Locate the cell with the specified text and output its (x, y) center coordinate. 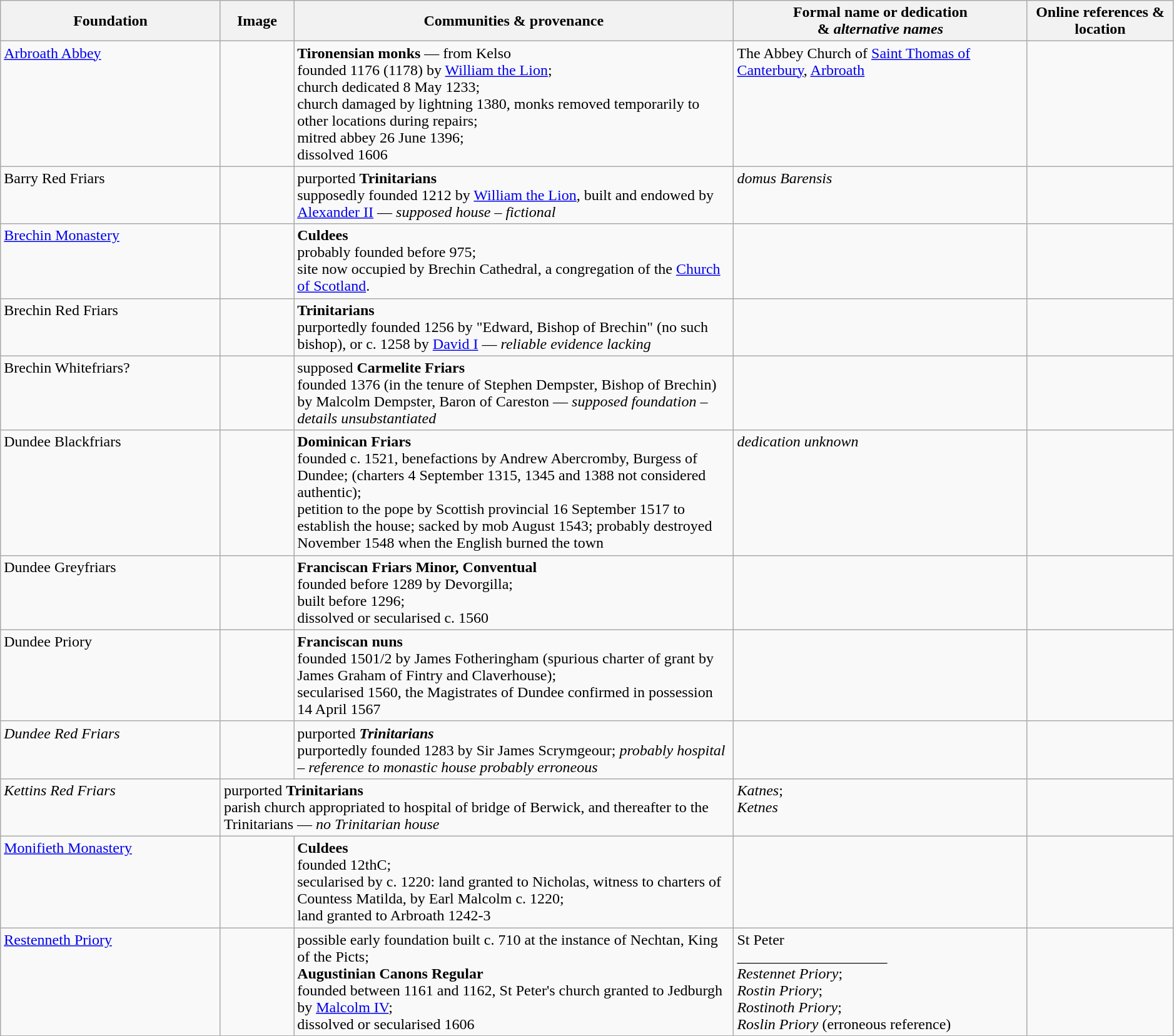
Image (256, 21)
domus Barensis (881, 195)
Culdeesprobably founded before 975;site now occupied by Brechin Cathedral, a congregation of the Church of Scotland. (514, 261)
Dundee Greyfriars (111, 593)
purported Trinitariansparish church appropriated to hospital of bridge of Berwick, and thereafter to the Trinitarians — no Trinitarian house (477, 807)
dedication unknown (881, 493)
Brechin Whitefriars? (111, 393)
Communities & provenance (514, 21)
Brechin Monastery (111, 261)
Kettins Red Friars (111, 807)
The Abbey Church of Saint Thomas of Canterbury, Arbroath (881, 104)
Katnes;Ketnes (881, 807)
Franciscan Friars Minor, Conventualfounded before 1289 by Devorgilla;built before 1296;dissolved or secularised c. 1560 (514, 593)
Trinitarianspurportedly founded 1256 by "Edward, Bishop of Brechin" (no such bishop), or c. 1258 by David I — reliable evidence lacking (514, 327)
St Peter____________________Restennet Priory;Rostin Priory;Rostinoth Priory;Roslin Priory (erroneous reference) (881, 982)
Monifieth Monastery (111, 882)
Restenneth Priory (111, 982)
purported Trinitarianspurportedly founded 1283 by Sir James Scrymgeour; probably hospital – reference to monastic house probably erroneous (514, 750)
Foundation (111, 21)
Arbroath Abbey (111, 104)
Dundee Blackfriars (111, 493)
Barry Red Friars (111, 195)
Formal name or dedication & alternative names (881, 21)
Dundee Red Friars (111, 750)
Online references & location (1100, 21)
purported Trinitarianssupposedly founded 1212 by William the Lion, built and endowed by Alexander II — supposed house – fictional (514, 195)
Brechin Red Friars (111, 327)
Dundee Priory (111, 675)
